Identify which cell holds the provided text, then report its [X, Y] central coordinate. 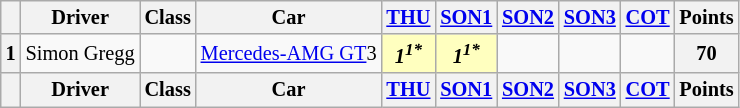
Mercedes-AMG GT3 [289, 54]
1 [11, 54]
Simon Gregg [80, 54]
70 [707, 54]
